From the cell containing the given text, extract its center point as [x, y] coordinate. 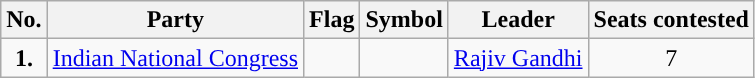
Seats contested [671, 20]
Rajiv Gandhi [518, 58]
Symbol [404, 20]
No. [24, 20]
Indian National Congress [175, 58]
Flag [332, 20]
Party [175, 20]
Leader [518, 20]
1. [24, 58]
7 [671, 58]
